Provide the (X, Y) coordinate of the cell's center where the given text is located.  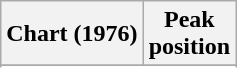
Peak position (189, 34)
Chart (1976) (72, 34)
